For the text-containing cell, return its midpoint in [X, Y] coordinate format. 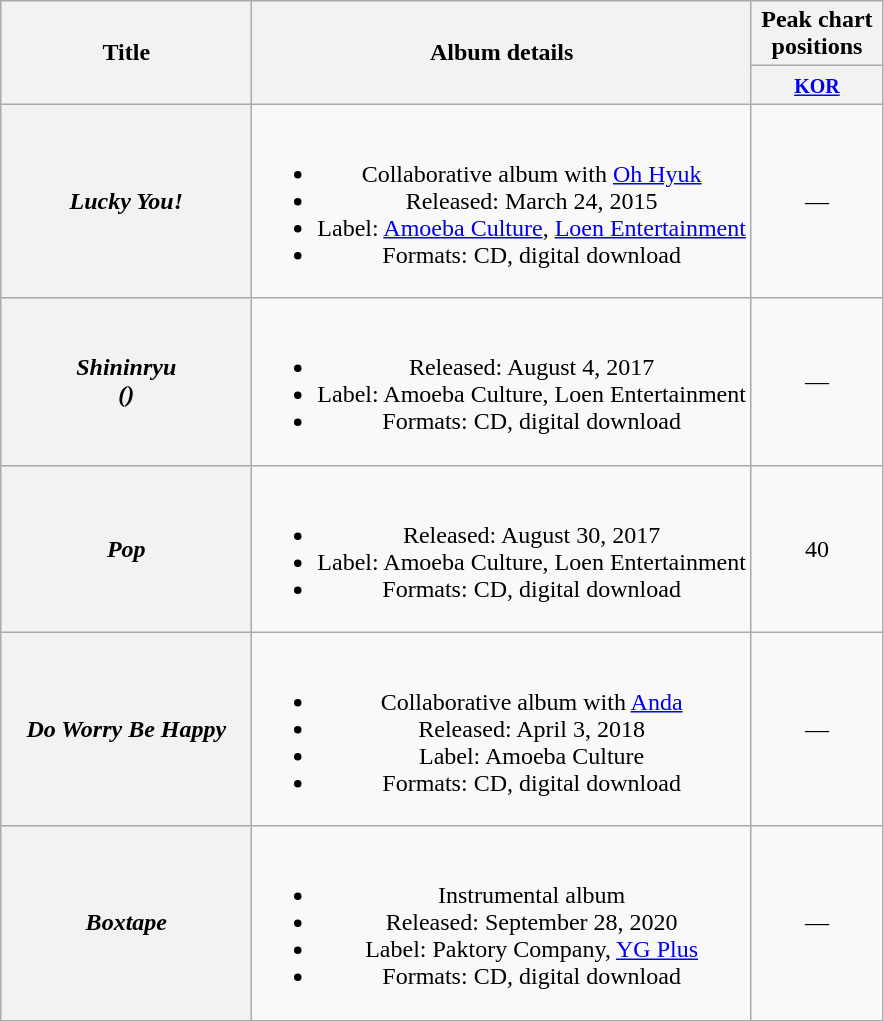
Boxtape [126, 923]
Released: August 30, 2017Label: Amoeba Culture, Loen EntertainmentFormats: CD, digital download [502, 548]
40 [816, 548]
Instrumental albumReleased: September 28, 2020Label: Paktory Company, YG PlusFormats: CD, digital download [502, 923]
Lucky You! [126, 201]
Collaborative album with AndaReleased: April 3, 2018Label: Amoeba CultureFormats: CD, digital download [502, 729]
Peak chart positions [816, 34]
Pop [126, 548]
Album details [502, 52]
Title [126, 52]
Do Worry Be Happy [126, 729]
Collaborative album with Oh HyukReleased: March 24, 2015Label: Amoeba Culture, Loen EntertainmentFormats: CD, digital download [502, 201]
KOR [816, 85]
Shininryu() [126, 382]
Released: August 4, 2017Label: Amoeba Culture, Loen EntertainmentFormats: CD, digital download [502, 382]
